Identify which cell holds the provided text, then report its (x, y) central coordinate. 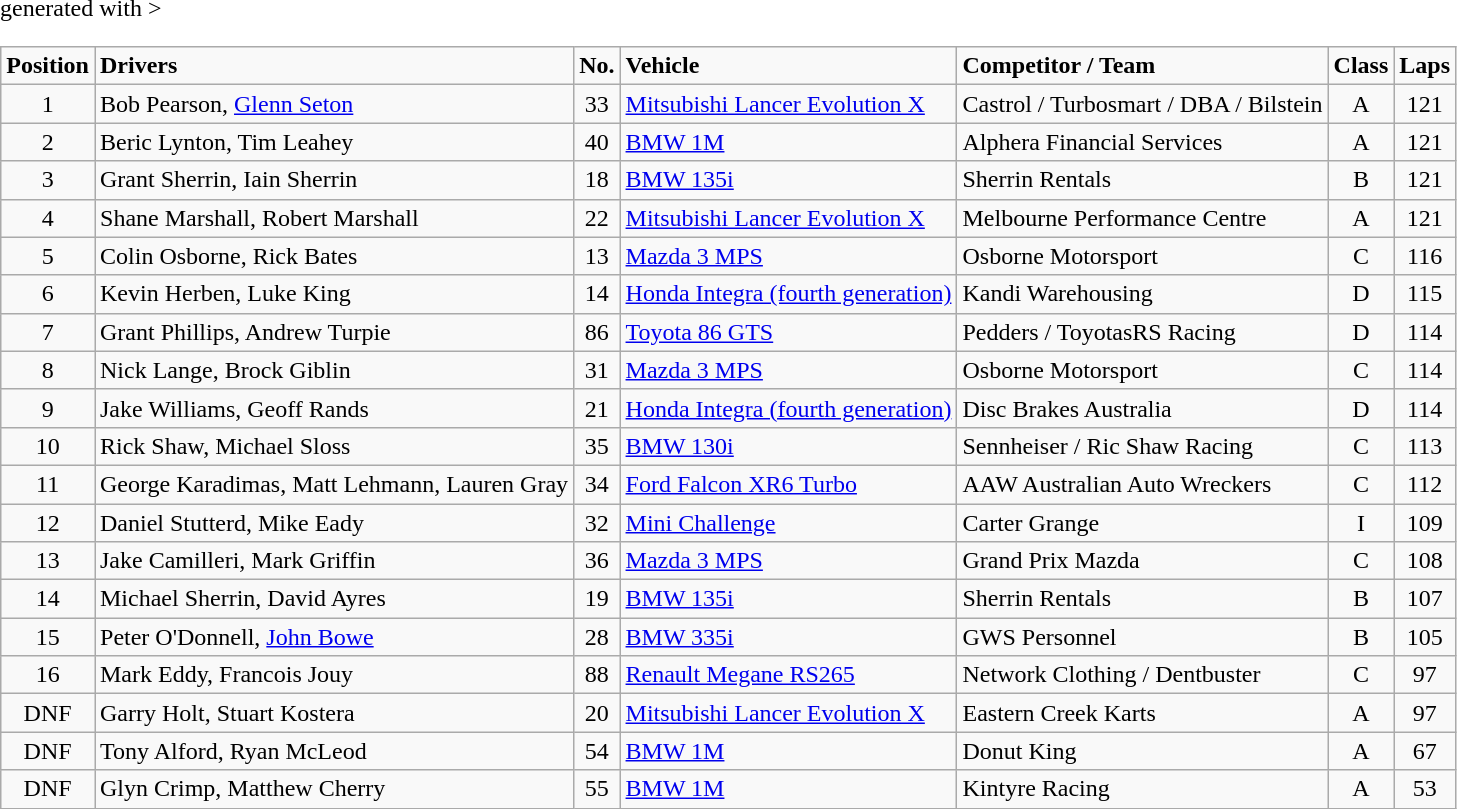
Kandi Warehousing (1142, 294)
Michael Sherrin, David Ayres (334, 599)
Donut King (1142, 751)
54 (597, 751)
32 (597, 523)
107 (1425, 599)
35 (597, 446)
Carter Grange (1142, 523)
Vehicle (788, 66)
Daniel Stutterd, Mike Eady (334, 523)
53 (1425, 789)
BMW 130i (788, 446)
George Karadimas, Matt Lehmann, Lauren Gray (334, 484)
109 (1425, 523)
3 (48, 180)
Tony Alford, Ryan McLeod (334, 751)
Shane Marshall, Robert Marshall (334, 218)
Network Clothing / Dentbuster (1142, 675)
15 (48, 637)
BMW 335i (788, 637)
Sennheiser / Ric Shaw Racing (1142, 446)
105 (1425, 637)
20 (597, 713)
AAW Australian Auto Wreckers (1142, 484)
Mini Challenge (788, 523)
Glyn Crimp, Matthew Cherry (334, 789)
22 (597, 218)
12 (48, 523)
Kintyre Racing (1142, 789)
Nick Lange, Brock Giblin (334, 370)
Mark Eddy, Francois Jouy (334, 675)
Jake Williams, Geoff Rands (334, 408)
40 (597, 142)
Ford Falcon XR6 Turbo (788, 484)
GWS Personnel (1142, 637)
Melbourne Performance Centre (1142, 218)
Laps (1425, 66)
7 (48, 332)
Jake Camilleri, Mark Griffin (334, 561)
88 (597, 675)
Colin Osborne, Rick Bates (334, 256)
8 (48, 370)
Garry Holt, Stuart Kostera (334, 713)
115 (1425, 294)
113 (1425, 446)
11 (48, 484)
86 (597, 332)
18 (597, 180)
Rick Shaw, Michael Sloss (334, 446)
Kevin Herben, Luke King (334, 294)
Beric Lynton, Tim Leahey (334, 142)
19 (597, 599)
112 (1425, 484)
I (1361, 523)
Grant Sherrin, Iain Sherrin (334, 180)
5 (48, 256)
Bob Pearson, Glenn Seton (334, 104)
67 (1425, 751)
Grand Prix Mazda (1142, 561)
Alphera Financial Services (1142, 142)
Toyota 86 GTS (788, 332)
10 (48, 446)
34 (597, 484)
108 (1425, 561)
Pedders / ToyotasRS Racing (1142, 332)
Renault Megane RS265 (788, 675)
Disc Brakes Australia (1142, 408)
36 (597, 561)
33 (597, 104)
16 (48, 675)
21 (597, 408)
Position (48, 66)
Competitor / Team (1142, 66)
55 (597, 789)
6 (48, 294)
No. (597, 66)
Peter O'Donnell, John Bowe (334, 637)
28 (597, 637)
Eastern Creek Karts (1142, 713)
2 (48, 142)
Grant Phillips, Andrew Turpie (334, 332)
31 (597, 370)
116 (1425, 256)
9 (48, 408)
Drivers (334, 66)
Castrol / Turbosmart / DBA / Bilstein (1142, 104)
1 (48, 104)
Class (1361, 66)
4 (48, 218)
